Pinpoint the cell where the given text exists, returning its [x, y] midpoint coordinate. 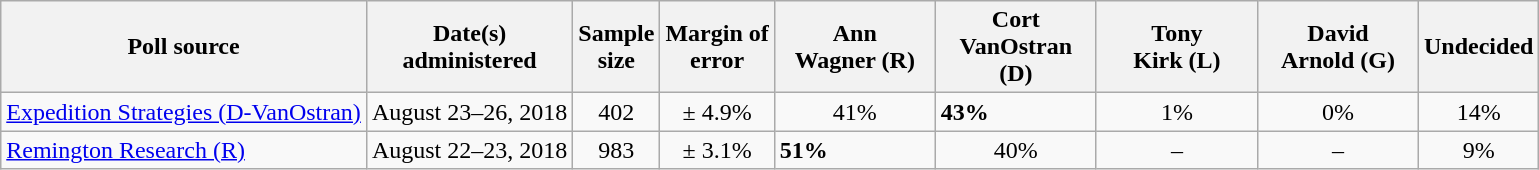
± 4.9% [717, 112]
0% [1338, 112]
Margin oferror [717, 47]
43% [1016, 112]
Samplesize [616, 47]
14% [1479, 112]
Remington Research (R) [184, 150]
CortVanOstran (D) [1016, 47]
AnnWagner (R) [854, 47]
41% [854, 112]
TonyKirk (L) [1176, 47]
Undecided [1479, 47]
± 3.1% [717, 150]
1% [1176, 112]
August 22–23, 2018 [469, 150]
983 [616, 150]
August 23–26, 2018 [469, 112]
Expedition Strategies (D-VanOstran) [184, 112]
Poll source [184, 47]
40% [1016, 150]
Date(s)administered [469, 47]
51% [854, 150]
9% [1479, 150]
DavidArnold (G) [1338, 47]
402 [616, 112]
